Identify which cell holds the provided text, then report its [X, Y] central coordinate. 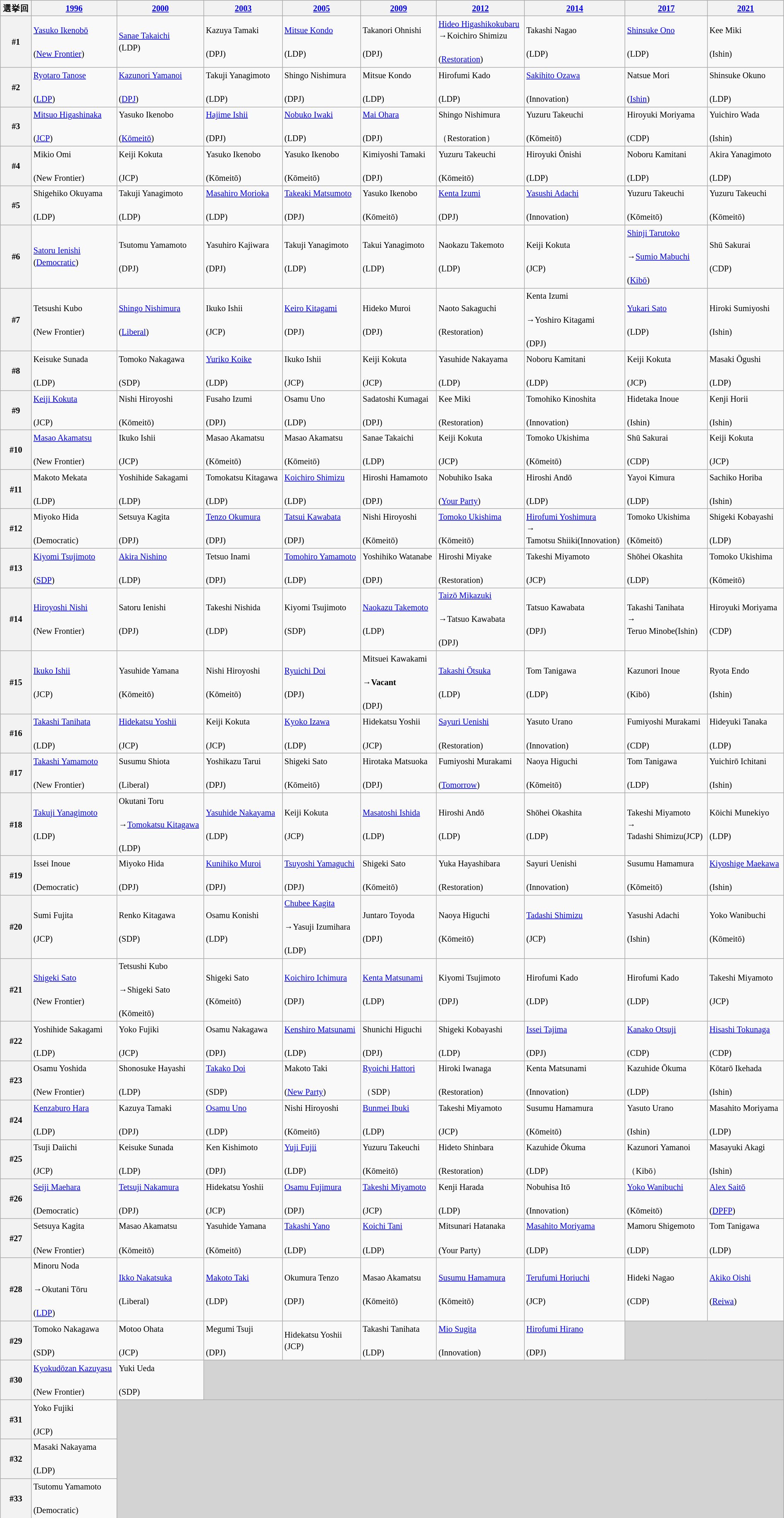
Hirofumi Hirano(DPJ) [575, 1341]
Sadatoshi Kumagai(DPJ) [399, 410]
Osamu Yoshida(New Frontier) [74, 1080]
#3 [16, 127]
Yuji Fujii(LDP) [322, 1159]
Takashi Yamamoto(New Frontier) [74, 773]
#31 [16, 1419]
Tsutomu Yamamoto(DPJ) [160, 257]
Hiroki Sumiyoshi(Ishin) [746, 319]
Tenzo Okumura(DPJ) [243, 529]
Mitsuei Kawakami→Vacant(DPJ) [399, 682]
Hidetaka Inoue(Ishin) [667, 410]
Hiroyuki Ōnishi(LDP) [575, 165]
Fusaho Izumi(DPJ) [243, 410]
#21 [16, 990]
Takashi Nagao(LDP) [575, 42]
Shigehiko Okuyama(LDP) [74, 205]
Kee Miki(Ishin) [746, 42]
Chubee Kagita→Yasuji Izumihara(LDP) [322, 926]
Kenshiro Matsunami(LDP) [322, 1041]
Kenji Horii(Ishin) [746, 410]
2021 [746, 8]
Yukari Sato(LDP) [667, 319]
2000 [160, 8]
Yasuto Urano(Innovation) [575, 733]
Tatsuo Kawabata(DPJ) [575, 619]
Yuki Ueda(SDP) [160, 1379]
Kenji Harada(LDP) [480, 1198]
#5 [16, 205]
#29 [16, 1341]
Kimiyoshi Tamaki(DPJ) [399, 165]
Okumura Tenzo(DPJ) [322, 1289]
Kyokudōzan Kazuyasu(New Frontier) [74, 1379]
Satoru Ienishi(DPJ) [160, 619]
Sakihito Ozawa(Innovation) [575, 87]
#15 [16, 682]
Makoto Mekata(LDP) [74, 489]
Fumiyoshi Murakami(Tomorrow) [480, 773]
Seiji Maehara(Democratic) [74, 1198]
Takashi Ōtsuka(LDP) [480, 682]
#13 [16, 568]
#30 [16, 1379]
Tetsuji Nakamura(DPJ) [160, 1198]
Hideki Nagao(CDP) [667, 1289]
#17 [16, 773]
Shinji Tarutoko→Sumio Mabuchi(Kibō) [667, 257]
Kōichi Munekiyo(LDP) [746, 824]
Sachiko Horiba(Ishin) [746, 489]
Tatsui Kawabata(DPJ) [322, 529]
Keiro Kitagami(DPJ) [322, 319]
#6 [16, 257]
Hideko Muroi(DPJ) [399, 319]
Shonosuke Hayashi(LDP) [160, 1080]
Nobuhisa Itō(Innovation) [575, 1198]
Sumi Fujita(JCP) [74, 926]
Makoto Taki(LDP) [243, 1289]
#12 [16, 529]
Ikko Nakatsuka(Liberal) [160, 1289]
Susumu Shiota(Liberal) [160, 773]
Tsuyoshi Yamaguchi(DPJ) [322, 875]
#1 [16, 42]
#11 [16, 489]
Ken Kishimoto(DPJ) [243, 1159]
Yayoi Kimura(LDP) [667, 489]
Yuka Hayashibara(Restoration) [480, 875]
Megumi Tsuji(DPJ) [243, 1341]
Takashi Tanihata→Teruo Minobe(Ishin) [667, 619]
Takashi Yano(LDP) [322, 1238]
Kenta Matsunami(LDP) [399, 990]
Taizō Mikazuki→Tatsuo Kawabata(DPJ) [480, 619]
Takanori Ohnishi(DPJ) [399, 42]
Yoshikazu Tarui(DPJ) [243, 773]
Kiyomi Tsujimoto(DPJ) [480, 990]
Yasushi Adachi(Innovation) [575, 205]
Ryotaro Tanose(LDP) [74, 87]
Mio Sugita(Innovation) [480, 1341]
Issei Inoue(Democratic) [74, 875]
Yasuko Ikenobō(New Frontier) [74, 42]
Shingo Nishimura(Liberal) [160, 319]
#26 [16, 1198]
#19 [16, 875]
Miyoko Hida(Democratic) [74, 529]
Takeshi Nishida(LDP) [243, 619]
Tadashi Shimizu(JCP) [575, 926]
Kenta Izumi(DPJ) [480, 205]
Mitsuo Higashinaka(JCP) [74, 127]
Tomohiro Yamamoto(LDP) [322, 568]
#8 [16, 371]
#27 [16, 1238]
Hiroki Iwanaga(Restoration) [480, 1080]
Masahiro Morioka(LDP) [243, 205]
Setsuya Kagita(DPJ) [160, 529]
Yuriko Koike(LDP) [243, 371]
Kanako Otsuji(CDP) [667, 1041]
#24 [16, 1120]
Hajime Ishii(DPJ) [243, 127]
Shunichi Higuchi(DPJ) [399, 1041]
Shingo Nishimura(DPJ) [322, 87]
Sayuri Uenishi(Restoration) [480, 733]
Setsuya Kagita(New Frontier) [74, 1238]
Tomohiko Kinoshita(Innovation) [575, 410]
Mitsunari Hatanaka(Your Party) [480, 1238]
Juntaro Toyoda(DPJ) [399, 926]
Kōtarō Ikehada(Ishin) [746, 1080]
Tetsuo Inami(DPJ) [243, 568]
Tetsushi Kubo(New Frontier) [74, 319]
Masayuki Akagi(Ishin) [746, 1159]
2005 [322, 8]
Hiroyoshi Nishi(New Frontier) [74, 619]
Yasushi Adachi(Ishin) [667, 926]
Ryuichi Doi(DPJ) [322, 682]
#20 [16, 926]
Osamu Fujimura(DPJ) [322, 1198]
Hideyuki Tanaka(LDP) [746, 733]
Okutani Toru→Tomokatsu Kitagawa(LDP) [160, 824]
Hirotaka Matsuoka(DPJ) [399, 773]
Minoru Noda→Okutani Tōru(LDP) [74, 1289]
Yasuhiro Kajiwara(DPJ) [243, 257]
Tsuji Daiichi(JCP) [74, 1159]
Masao Akamatsu(New Frontier) [74, 449]
2017 [667, 8]
選挙回 [16, 8]
#32 [16, 1459]
Hideo Higashikokubaru→Koichiro Shimizu(Restoration) [480, 42]
Mai Ohara(DPJ) [399, 127]
#23 [16, 1080]
#4 [16, 165]
Yuichirō Ichitani(Ishin) [746, 773]
Akira Yanagimoto(LDP) [746, 165]
Kenta Matsunami(Innovation) [575, 1080]
Yasuto Urano(Ishin) [667, 1120]
Alex Saitō(DPFP) [746, 1198]
1996 [74, 8]
Kee Miki(Restoration) [480, 410]
Kunihiko Muroi(DPJ) [243, 875]
2009 [399, 8]
Nobuhiko Isaka(Your Party) [480, 489]
Shinsuke Okuno(LDP) [746, 87]
2012 [480, 8]
#7 [16, 319]
Hisashi Tokunaga(CDP) [746, 1041]
Takeshi Miyamoto→Tadashi Shimizu(JCP) [667, 824]
Renko Kitagawa(SDP) [160, 926]
Akira Nishino(LDP) [160, 568]
Mamoru Shigemoto(LDP) [667, 1238]
Koichiro Shimizu(LDP) [322, 489]
Kenzaburo Hara(LDP) [74, 1120]
Sayuri Uenishi(Innovation) [575, 875]
#28 [16, 1289]
#33 [16, 1498]
Tsutomu Yamamoto(Democratic) [74, 1498]
Takui Yanagimoto(LDP) [399, 257]
Tetsushi Kubo→Shigeki Sato(Kōmeitō) [160, 990]
#10 [16, 449]
Masatoshi Ishida(LDP) [399, 824]
Hideto Shinbara(Restoration) [480, 1159]
Kenta Izumi→Yoshiro Kitagami(DPJ) [575, 319]
Osamu Nakagawa(DPJ) [243, 1041]
Akiko Oishi(Reiwa) [746, 1289]
#16 [16, 733]
Shingo Nishimura（Restoration） [480, 127]
Kazunori Yamanoi（Kibō） [667, 1159]
Ryoichi Hattori（SDP） [399, 1080]
Osamu Konishi(LDP) [243, 926]
Hirofumi Yoshimura→Tamotsu Shiiki(Innovation) [575, 529]
#18 [16, 824]
#9 [16, 410]
Hiroshi Miyake(Restoration) [480, 568]
Kyoko Izawa(LDP) [322, 733]
#2 [16, 87]
Masaki Nakayama(LDP) [74, 1459]
Koichi Tani(LDP) [399, 1238]
Kazunori Yamanoi(DPJ) [160, 87]
Hiroshi Hamamoto(DPJ) [399, 489]
Fumiyoshi Murakami(CDP) [667, 733]
Takeaki Matsumoto(DPJ) [322, 205]
Masaki Ōgushi(LDP) [746, 371]
Satoru Ienishi(Democratic) [74, 257]
2003 [243, 8]
Takuji Yanagimoto (LDP) [322, 257]
#14 [16, 619]
Naoto Sakaguchi(Restoration) [480, 319]
Kiyoshige Maekawa(Ishin) [746, 875]
Motoo Ohata(JCP) [160, 1341]
Koichiro Ichimura(DPJ) [322, 990]
Yoshihiko Watanabe(DPJ) [399, 568]
Kazunori Inoue(Kibō) [667, 682]
Natsue Mori(Ishin) [667, 87]
Shigeki Sato(New Frontier) [74, 990]
Mikio Omi(New Frontier) [74, 165]
2014 [575, 8]
Terufumi Horiuchi(JCP) [575, 1289]
Bunmei Ibuki(LDP) [399, 1120]
Issei Tajima(DPJ) [575, 1041]
Nobuko Iwaki(LDP) [322, 127]
Shinsuke Ono(LDP) [667, 42]
#22 [16, 1041]
#25 [16, 1159]
Miyoko Hida(DPJ) [160, 875]
Takako Doi(SDP) [243, 1080]
Tomokatsu Kitagawa(LDP) [243, 489]
Ryota Endo(Ishin) [746, 682]
Makoto Taki(New Party) [322, 1080]
Yuichiro Wada(Ishin) [746, 127]
